Pinpoint the cell where the given text exists, returning its [X, Y] midpoint coordinate. 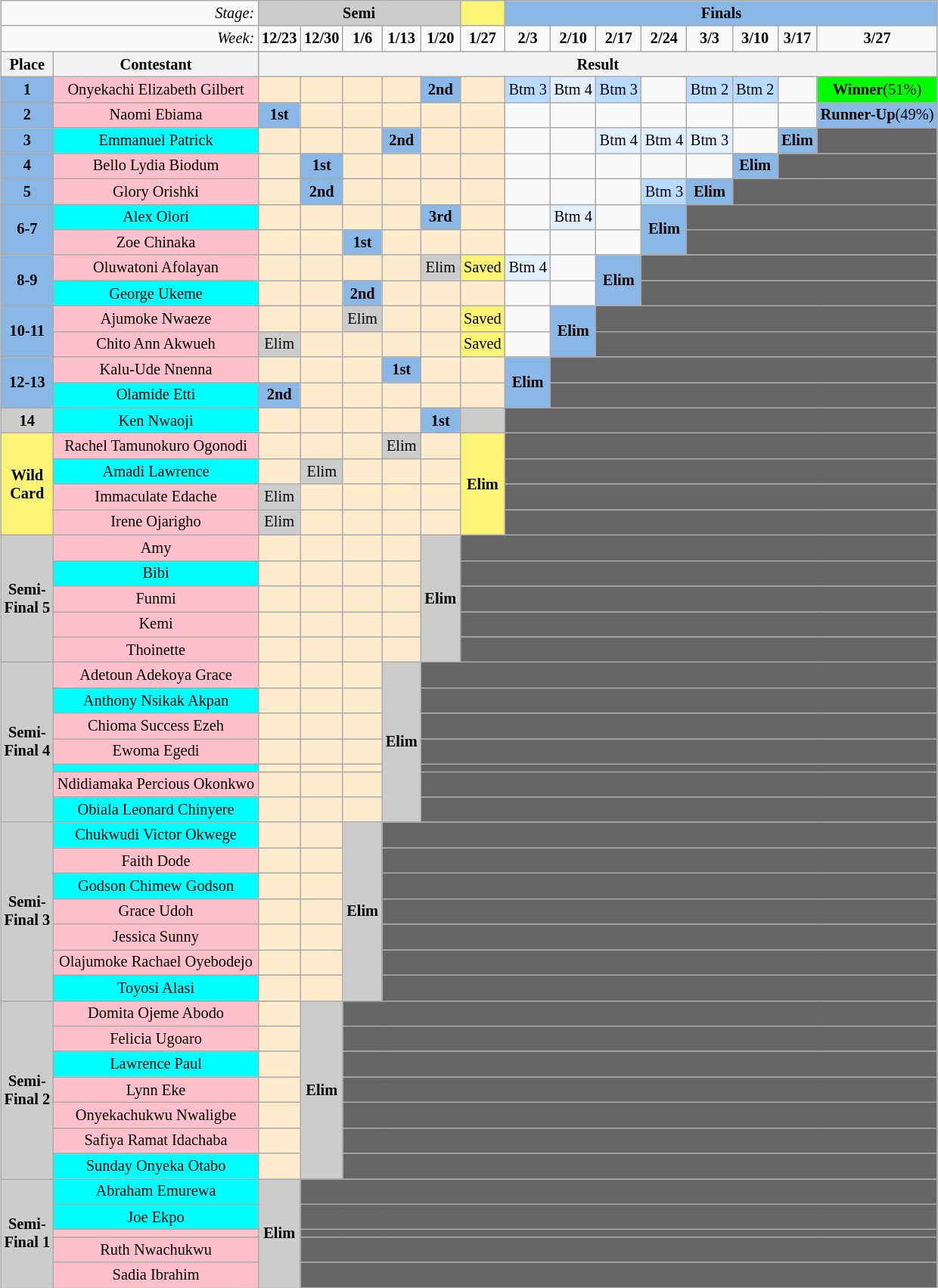
Semi-Final 4 [27, 742]
Joe Ekpo [156, 1217]
Naomi Ebiama [156, 115]
Lynn Eke [156, 1090]
Thoinette [156, 650]
Safiya Ramat Idachaba [156, 1141]
Onyekachi Elizabeth Gilbert [156, 89]
Toyosi Alasi [156, 988]
Zoe Chinaka [156, 242]
Winner(51%) [877, 89]
3 [27, 141]
Jessica Sunny [156, 937]
Funmi [156, 598]
Stage: [129, 13]
Felicia Ugoaro [156, 1038]
Sadia Ibrahim [156, 1275]
3/17 [797, 39]
Domita Ojeme Abodo [156, 1013]
1/27 [483, 39]
2/3 [528, 39]
12-13 [27, 383]
Chioma Success Ezeh [156, 726]
Anthony Nsikak Akpan [156, 700]
Faith Dode [156, 861]
Week: [129, 39]
Result [598, 64]
Irene Ojarigho [156, 522]
5 [27, 191]
3/10 [755, 39]
Kemi [156, 624]
2/24 [664, 39]
Glory Orishki [156, 191]
Lawrence Paul [156, 1064]
Emmanuel Patrick [156, 141]
Abraham Emurewa [156, 1191]
3/3 [710, 39]
4 [27, 166]
Alex Olori [156, 217]
Adetoun Adekoya Grace [156, 675]
Obiala Leonard Chinyere [156, 809]
Ruth Nwachukwu [156, 1249]
8-9 [27, 280]
Kalu-Ude Nnenna [156, 370]
Amadi Lawrence [156, 471]
Place [27, 64]
Grace Udoh [156, 911]
Oluwatoni Afolayan [156, 268]
Semi-Final 3 [27, 911]
Amy [156, 548]
Sunday Onyeka Otabo [156, 1166]
Onyekachukwu Nwaligbe [156, 1115]
Contestant [156, 64]
Rachel Tamunokuro Ogonodi [156, 445]
Semi-Final 5 [27, 598]
Ken Nwaoji [156, 421]
Finals [722, 13]
Semi-Final 1 [27, 1233]
Olamide Etti [156, 395]
12/23 [279, 39]
2/17 [619, 39]
Bibi [156, 573]
3rd [441, 217]
Bello Lydia Biodum [156, 166]
Ewoma Egedi [156, 751]
14 [27, 421]
WildCard [27, 484]
Semi-Final 2 [27, 1090]
1 [27, 89]
Godson Chimew Godson [156, 886]
1/6 [362, 39]
Chito Ann Akwueh [156, 344]
Immaculate Edache [156, 497]
Olajumoke Rachael Oyebodejo [156, 962]
1/13 [402, 39]
1/20 [441, 39]
Semi [359, 13]
2/10 [573, 39]
6-7 [27, 230]
2 [27, 115]
Ajumoke Nwaeze [156, 318]
12/30 [321, 39]
Runner-Up(49%) [877, 115]
George Ukeme [156, 293]
3/27 [877, 39]
10-11 [27, 331]
Chukwudi Victor Okwege [156, 835]
Ndidiamaka Percious Okonkwo [156, 784]
